Determine the (x, y) coordinate at the center of the cell enclosing the given text.  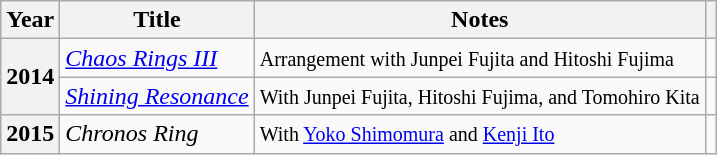
Notes (480, 20)
Arrangement with Junpei Fujita and Hitoshi Fujima (480, 58)
With Junpei Fujita, Hitoshi Fujima, and Tomohiro Kita (480, 96)
2014 (30, 77)
With Yoko Shimomura and Kenji Ito (480, 134)
Chaos Rings III (157, 58)
Year (30, 20)
Title (157, 20)
Chronos Ring (157, 134)
2015 (30, 134)
Shining Resonance (157, 96)
